Identify which cell holds the provided text, then report its (X, Y) central coordinate. 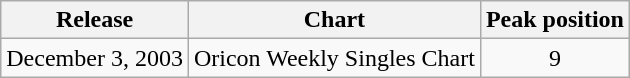
Release (95, 20)
Chart (334, 20)
Peak position (554, 20)
9 (554, 58)
Oricon Weekly Singles Chart (334, 58)
December 3, 2003 (95, 58)
